Find where the given text appears and provide that cell's center as (X, Y) coordinate. 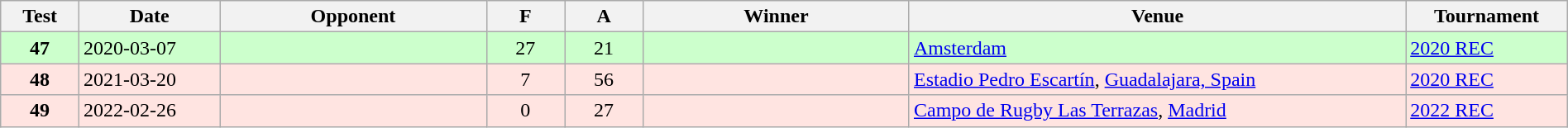
Test (40, 17)
Venue (1157, 17)
2022-02-26 (149, 111)
Estadio Pedro Escartín, Guadalajara, Spain (1157, 79)
2021-03-20 (149, 79)
21 (604, 48)
Campo de Rugby Las Terrazas, Madrid (1157, 111)
0 (526, 111)
56 (604, 79)
Date (149, 17)
49 (40, 111)
F (526, 17)
7 (526, 79)
Winner (776, 17)
A (604, 17)
2022 REC (1487, 111)
Opponent (353, 17)
Tournament (1487, 17)
47 (40, 48)
Amsterdam (1157, 48)
48 (40, 79)
2020-03-07 (149, 48)
